For the text-containing cell, return its midpoint in [X, Y] coordinate format. 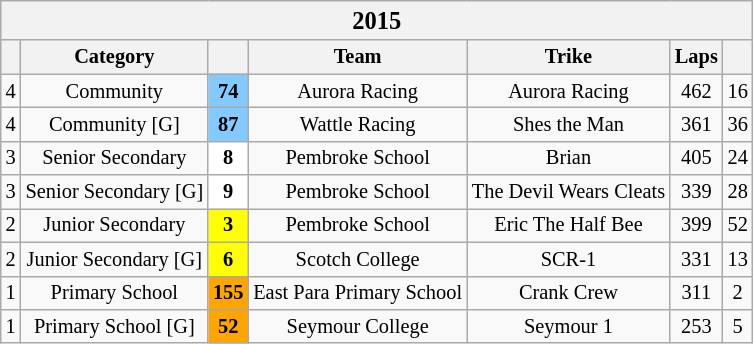
Brian [568, 158]
74 [228, 91]
Category [114, 57]
155 [228, 293]
Community [114, 91]
Shes the Man [568, 124]
24 [738, 158]
Team [358, 57]
Laps [696, 57]
405 [696, 158]
Scotch College [358, 259]
13 [738, 259]
The Devil Wears Cleats [568, 192]
Wattle Racing [358, 124]
9 [228, 192]
Seymour College [358, 326]
Senior Secondary [114, 158]
331 [696, 259]
311 [696, 293]
87 [228, 124]
Crank Crew [568, 293]
2015 [377, 20]
8 [228, 158]
Senior Secondary [G] [114, 192]
Junior Secondary [G] [114, 259]
36 [738, 124]
Trike [568, 57]
Primary School [114, 293]
East Para Primary School [358, 293]
361 [696, 124]
Eric The Half Bee [568, 225]
Junior Secondary [114, 225]
Community [G] [114, 124]
Seymour 1 [568, 326]
253 [696, 326]
Primary School [G] [114, 326]
28 [738, 192]
462 [696, 91]
16 [738, 91]
SCR-1 [568, 259]
339 [696, 192]
399 [696, 225]
6 [228, 259]
5 [738, 326]
